Determine the [X, Y] coordinate at the center of the cell enclosing the given text.  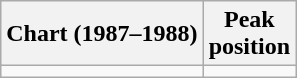
Peakposition [249, 34]
Chart (1987–1988) [102, 34]
